Scan for the cell matching the given text and deliver its [X, Y] coordinate at center. 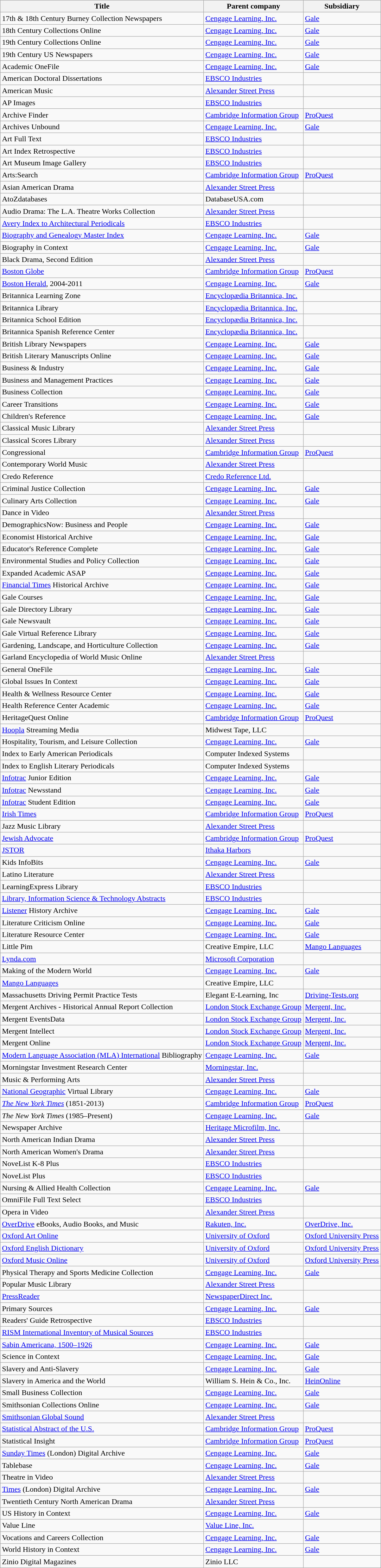
Making of the Modern World [102, 971]
Contemporary World Music [102, 464]
Index to English Literary Periodicals [102, 766]
Classical Music Library [102, 428]
Arts:Search [102, 175]
PressReader [102, 1296]
Music & Performing Arts [102, 1079]
Britannica School Edition [102, 320]
NoveList Plus [102, 1176]
Value Line, Inc. [253, 1526]
Global Issues In Context [102, 681]
Little Pim [102, 947]
17th & 18th Century Burney Collection Newspapers [102, 18]
NewspaperDirect Inc. [253, 1296]
Asian American Drama [102, 187]
18th Century Collections Online [102, 30]
Zinio LLC [253, 1562]
Boston Globe [102, 271]
Popular Music Library [102, 1284]
Ithaka Harbors [253, 850]
Credo Reference Ltd. [253, 476]
Slavery and Anti-Slavery [102, 1369]
Rakuten, Inc. [253, 1224]
Infotrac Junior Edition [102, 778]
The New York Times (1851-2013) [102, 1103]
Mergent Online [102, 1043]
Kids InfoBits [102, 862]
Culinary Arts Collection [102, 500]
Archives Unbound [102, 127]
Expanded Academic ASAP [102, 573]
Criminal Justice Collection [102, 488]
Parent company [253, 6]
HeinOnline [342, 1381]
Gale Courses [102, 597]
Sabin Americana, 1500–1926 [102, 1345]
Smithsonian Global Sound [102, 1417]
Science in Context [102, 1357]
Massachusetts Driving Permit Practice Tests [102, 995]
DatabaseUSA.com [253, 199]
Smithsonian Collections Online [102, 1405]
Art Index Retrospective [102, 151]
OverDrive eBooks, Audio Books, and Music [102, 1224]
Tablebase [102, 1465]
Zinio Digital Magazines [102, 1562]
Jewish Advocate [102, 838]
Morningstar, Inc. [253, 1067]
Congressional [102, 452]
OverDrive, Inc. [342, 1224]
Subsidiary [342, 6]
19th Century US Newspapers [102, 54]
Environmental Studies and Policy Collection [102, 561]
Microsoft Corporation [253, 959]
Economist Historical Archive [102, 537]
Archive Finder [102, 115]
Statistical Insight [102, 1441]
Modern Language Association (MLA) International Bibliography [102, 1055]
19th Century Collections Online [102, 42]
Hoopla Streaming Media [102, 730]
Oxford Music Online [102, 1260]
Twentieth Century North American Drama [102, 1501]
LearningExpress Library [102, 886]
Oxford English Dictionary [102, 1248]
Biography in Context [102, 247]
Theatre in Video [102, 1477]
Oxford Art Online [102, 1236]
Audio Drama: The L.A. Theatre Works Collection [102, 211]
The New York Times (1985–Present) [102, 1115]
Index to Early American Periodicals [102, 754]
Vocations and Careers Collection [102, 1538]
Garland Encyclopedia of World Music Online [102, 657]
Gale Virtual Reference Library [102, 633]
Slavery in America and the World [102, 1381]
Art Full Text [102, 139]
Value Line [102, 1526]
Hospitality, Tourism, and Leisure Collection [102, 742]
Physical Therapy and Sports Medicine Collection [102, 1272]
Jazz Music Library [102, 826]
Avery Index to Architectural Periodicals [102, 223]
American Music [102, 91]
Midwest Tape, LLC [253, 730]
Business & Industry [102, 368]
Credo Reference [102, 476]
Primary Sources [102, 1309]
Gardening, Landscape, and Horticulture Collection [102, 645]
Boston Herald, 2004-2011 [102, 284]
DemographicsNow: Business and People [102, 525]
North American Indian Drama [102, 1140]
Educator's Reference Complete [102, 549]
Times (London) Digital Archive [102, 1489]
Art Museum Image Gallery [102, 163]
British Literary Manuscripts Online [102, 356]
Morningstar Investment Research Center [102, 1067]
Small Business Collection [102, 1393]
Dance in Video [102, 513]
Britannica Library [102, 308]
RISM International Inventory of Musical Sources [102, 1333]
AP Images [102, 103]
American Doctoral Dissertations [102, 79]
Nursing & Allied Health Collection [102, 1188]
Mergent Intellect [102, 1031]
JSTOR [102, 850]
Latino Literature [102, 874]
Opera in Video [102, 1212]
Financial Times Historical Archive [102, 585]
Gale Newsvault [102, 621]
World History in Context [102, 1550]
Children's Reference [102, 416]
British Library Newspapers [102, 344]
HeritageQuest Online [102, 717]
National Geographic Virtual Library [102, 1091]
AtoZdatabases [102, 199]
Infotrac Student Edition [102, 802]
Infotrac Newsstand [102, 790]
Career Transitions [102, 404]
Gale Directory Library [102, 609]
Literature Resource Center [102, 935]
Britannica Spanish Reference Center [102, 332]
General OneFile [102, 669]
Statistical Abstract of the U.S. [102, 1429]
NoveList K-8 Plus [102, 1164]
Irish Times [102, 814]
Health Reference Center Academic [102, 705]
North American Women's Drama [102, 1152]
Mergent Archives - Historical Annual Report Collection [102, 1007]
Readers' Guide Retrospective [102, 1321]
Listener History Archive [102, 910]
Literature Criticism Online [102, 923]
US History in Context [102, 1514]
Driving-Tests.org [342, 995]
Biography and Genealogy Master Index [102, 235]
Classical Scores Library [102, 440]
Business Collection [102, 392]
Academic OneFile [102, 67]
Business and Management Practices [102, 380]
Library, Information Science & Technology Abstracts [102, 898]
Britannica Learning Zone [102, 296]
Sunday Times (London) Digital Archive [102, 1453]
Mergent EventsData [102, 1019]
Lynda.com [102, 959]
Black Drama, Second Edition [102, 259]
Elegant E-Learning, Inc [253, 995]
William S. Hein & Co., Inc. [253, 1381]
Newspaper Archive [102, 1128]
Title [102, 6]
Health & Wellness Resource Center [102, 693]
OmniFile Full Text Select [102, 1200]
Heritage Microfilm, Inc. [253, 1128]
